Pinpoint the cell where the given text exists, returning its [x, y] midpoint coordinate. 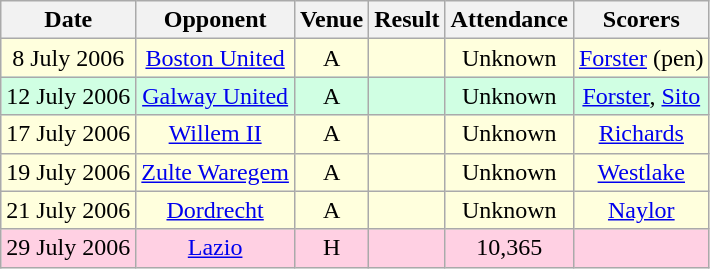
Willem II [216, 134]
29 July 2006 [68, 248]
Boston United [216, 58]
12 July 2006 [68, 96]
10,365 [509, 248]
21 July 2006 [68, 210]
Scorers [641, 20]
Dordrecht [216, 210]
Galway United [216, 96]
8 July 2006 [68, 58]
17 July 2006 [68, 134]
Lazio [216, 248]
19 July 2006 [68, 172]
H [331, 248]
Opponent [216, 20]
Forster (pen) [641, 58]
Result [407, 20]
Westlake [641, 172]
Zulte Waregem [216, 172]
Naylor [641, 210]
Richards [641, 134]
Attendance [509, 20]
Date [68, 20]
Venue [331, 20]
Forster, Sito [641, 96]
